Output the [x, y] coordinate of the center of the cell containing the given text.  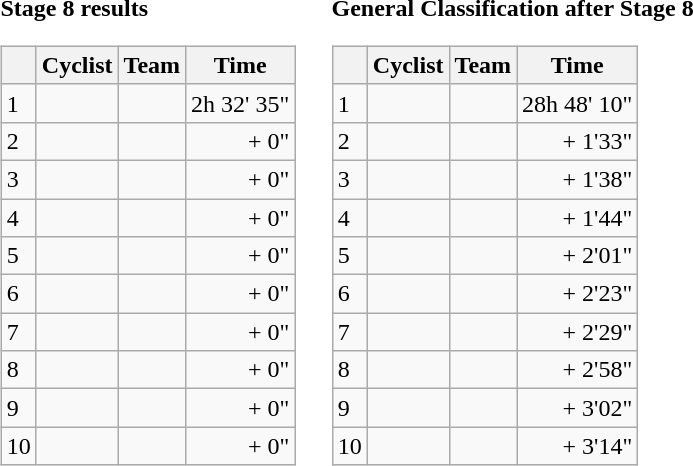
+ 2'29" [578, 332]
+ 2'58" [578, 370]
+ 1'33" [578, 141]
+ 3'02" [578, 408]
+ 3'14" [578, 446]
+ 1'44" [578, 217]
+ 2'01" [578, 256]
28h 48' 10" [578, 103]
+ 2'23" [578, 294]
+ 1'38" [578, 179]
2h 32' 35" [240, 103]
